Return the [x, y] coordinate for the center point of the cell that contains the specified text.  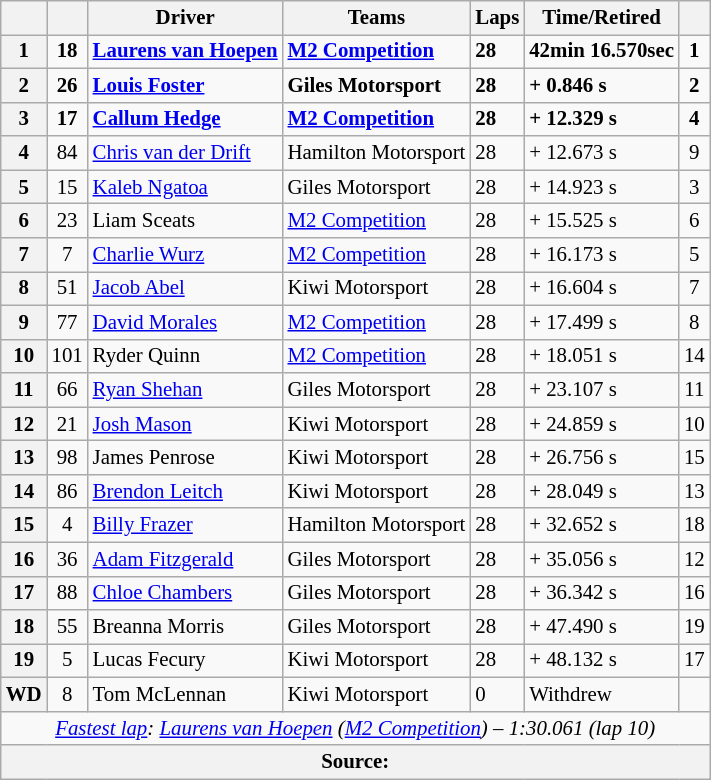
+ 16.173 s [602, 255]
+ 12.673 s [602, 153]
+ 35.056 s [602, 559]
0 [497, 695]
26 [68, 85]
+ 18.051 s [602, 356]
Time/Retired [602, 18]
Chris van der Drift [186, 153]
77 [68, 322]
Ryder Quinn [186, 356]
36 [68, 559]
51 [68, 288]
Laurens van Hoepen [186, 51]
Josh Mason [186, 424]
David Morales [186, 322]
21 [68, 424]
+ 16.604 s [602, 288]
88 [68, 593]
Charlie Wurz [186, 255]
Teams [377, 18]
Kaleb Ngatoa [186, 187]
+ 23.107 s [602, 390]
23 [68, 221]
55 [68, 627]
WD [24, 695]
Adam Fitzgerald [186, 559]
101 [68, 356]
Driver [186, 18]
+ 36.342 s [602, 593]
42min 16.570sec [602, 51]
Laps [497, 18]
+ 14.923 s [602, 187]
Billy Frazer [186, 525]
Breanna Morris [186, 627]
Ryan Shehan [186, 390]
James Penrose [186, 458]
+ 15.525 s [602, 221]
Fastest lap: Laurens van Hoepen (M2 Competition) – 1:30.061 (lap 10) [356, 728]
66 [68, 390]
Liam Sceats [186, 221]
Source: [356, 762]
+ 48.132 s [602, 661]
+ 24.859 s [602, 424]
86 [68, 491]
Jacob Abel [186, 288]
84 [68, 153]
Tom McLennan [186, 695]
Brendon Leitch [186, 491]
98 [68, 458]
+ 47.490 s [602, 627]
Callum Hedge [186, 119]
+ 0.846 s [602, 85]
Lucas Fecury [186, 661]
+ 32.652 s [602, 525]
+ 28.049 s [602, 491]
+ 17.499 s [602, 322]
+ 12.329 s [602, 119]
+ 26.756 s [602, 458]
Louis Foster [186, 85]
Chloe Chambers [186, 593]
Withdrew [602, 695]
